Extract the (X, Y) coordinate from the center of the cell holding the provided text.  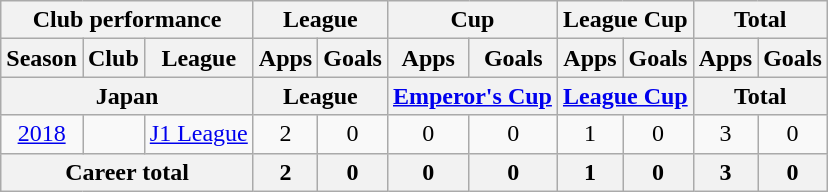
2018 (42, 134)
Japan (128, 96)
Club (113, 58)
Season (42, 58)
Career total (128, 172)
J1 League (198, 134)
Club performance (128, 20)
Cup (472, 20)
Emperor's Cup (472, 96)
